Determine the (x, y) coordinate at the center of the cell enclosing the given text.  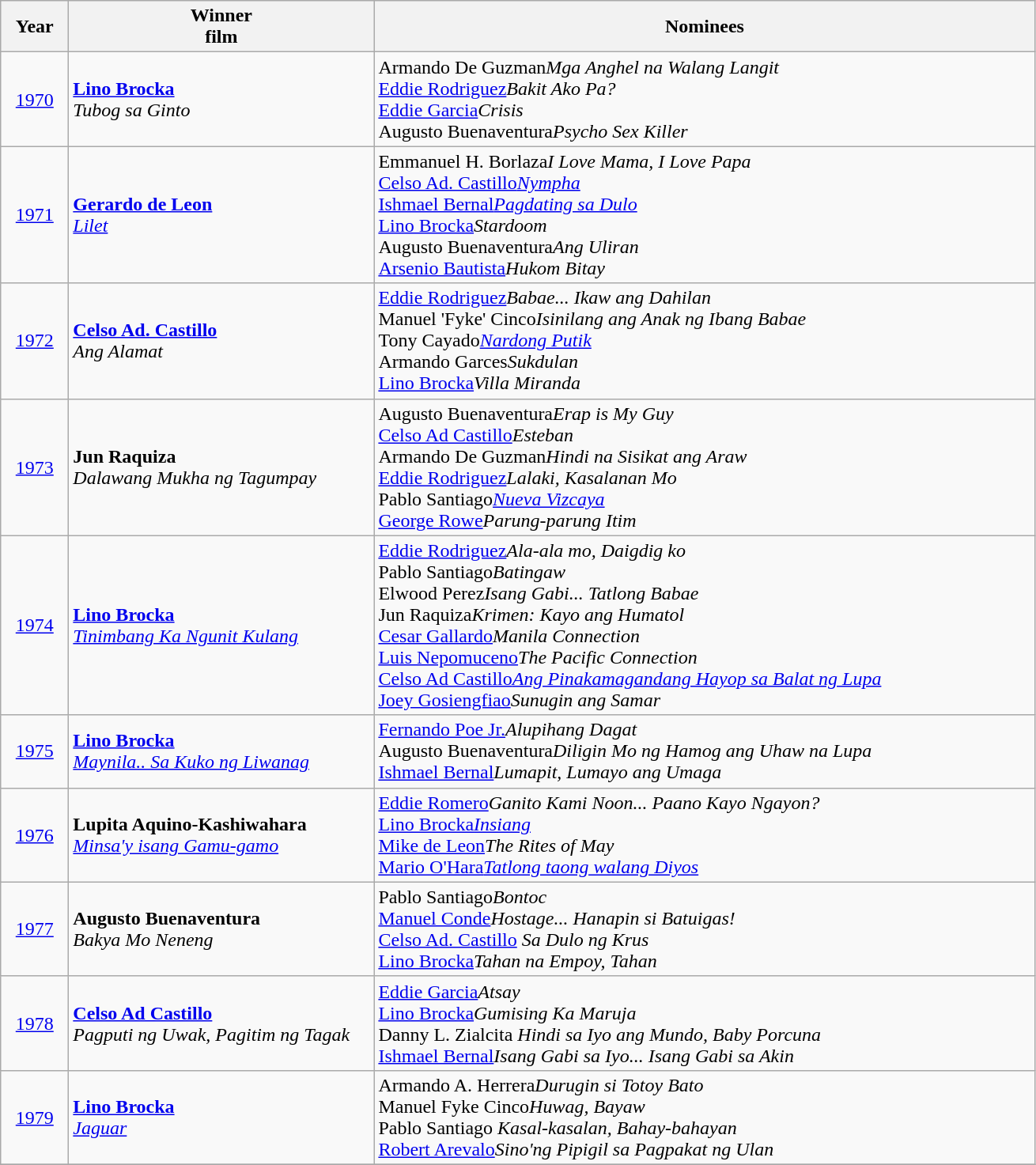
Lino BrockaJaguar (221, 1117)
Celso Ad. CastilloAng Alamat (221, 341)
Lino BrockaTubog sa Ginto (221, 100)
1973 (35, 467)
Lupita Aquino-KashiwaharaMinsa'y isang Gamu-gamo (221, 835)
Armando De GuzmanMga Anghel na Walang Langit Eddie RodriguezBakit Ako Pa?Eddie GarciaCrisisAugusto BuenaventuraPsycho Sex Killer (705, 100)
1971 (35, 215)
Lino BrockaMaynila.. Sa Kuko ng Liwanag (221, 751)
Lino BrockaTinimbang Ka Ngunit Kulang (221, 625)
Celso Ad CastilloPagputi ng Uwak, Pagitim ng Tagak (221, 1023)
Gerardo de LeonLilet (221, 215)
Nominees (705, 27)
Pablo SantiagoBontocManuel CondeHostage... Hanapin si Batuigas!Celso Ad. Castillo Sa Dulo ng Krus Lino BrockaTahan na Empoy, Tahan (705, 929)
Augusto BuenaventuraBakya Mo Neneng (221, 929)
1978 (35, 1023)
1976 (35, 835)
Winnerfilm (221, 27)
1979 (35, 1117)
Jun RaquizaDalawang Mukha ng Tagumpay (221, 467)
1975 (35, 751)
Fernando Poe Jr.Alupihang DagatAugusto BuenaventuraDiligin Mo ng Hamog ang Uhaw na Lupa Ishmael BernalLumapit, Lumayo ang Umaga (705, 751)
1974 (35, 625)
1970 (35, 100)
1977 (35, 929)
Year (35, 27)
1972 (35, 341)
Eddie RomeroGanito Kami Noon... Paano Kayo Ngayon? Lino BrockaInsiangMike de LeonThe Rites of May Mario O'HaraTatlong taong walang Diyos (705, 835)
